Determine the [X, Y] coordinate at the center of the cell enclosing the given text.  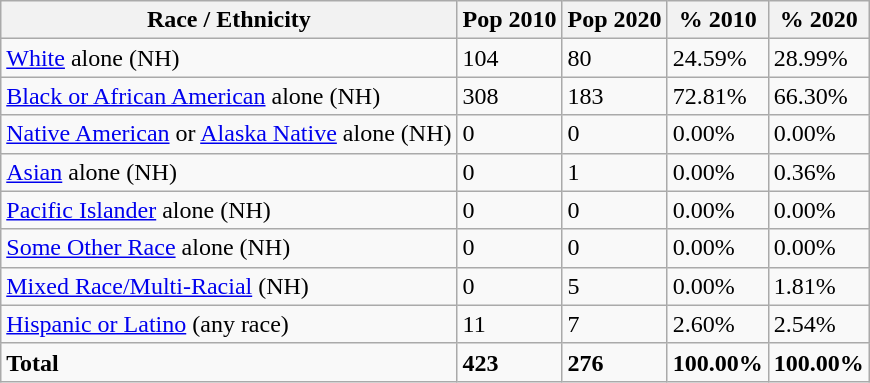
% 2020 [818, 20]
104 [510, 58]
Some Other Race alone (NH) [229, 248]
28.99% [818, 58]
Native American or Alaska Native alone (NH) [229, 134]
Mixed Race/Multi-Racial (NH) [229, 286]
7 [614, 324]
White alone (NH) [229, 58]
Pop 2010 [510, 20]
2.60% [718, 324]
1 [614, 172]
423 [510, 362]
5 [614, 286]
183 [614, 96]
% 2010 [718, 20]
Pacific Islander alone (NH) [229, 210]
276 [614, 362]
Total [229, 362]
308 [510, 96]
1.81% [818, 286]
Hispanic or Latino (any race) [229, 324]
24.59% [718, 58]
Asian alone (NH) [229, 172]
72.81% [718, 96]
80 [614, 58]
Pop 2020 [614, 20]
66.30% [818, 96]
Black or African American alone (NH) [229, 96]
0.36% [818, 172]
Race / Ethnicity [229, 20]
2.54% [818, 324]
11 [510, 324]
